Locate the cell with the specified text and output its [x, y] center coordinate. 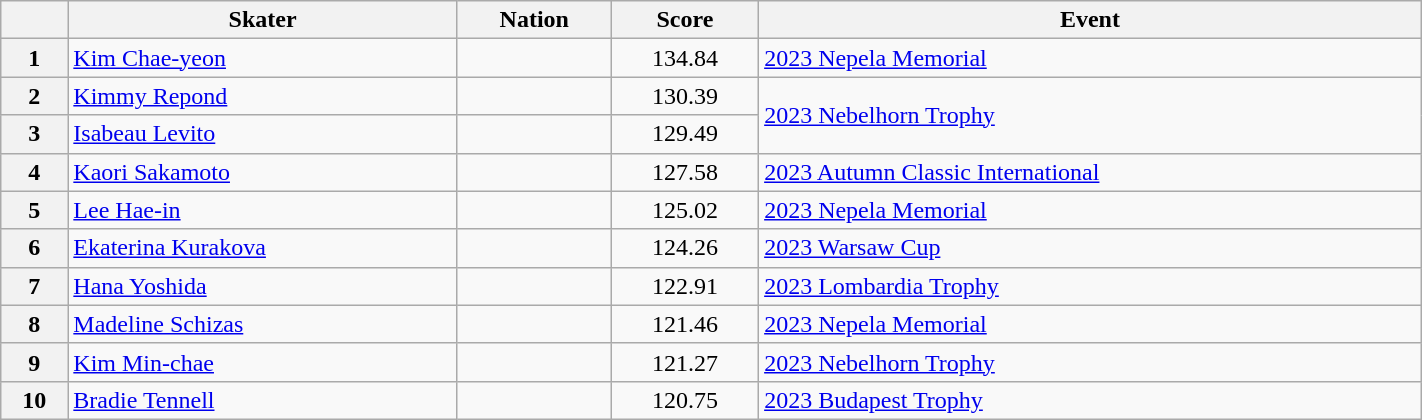
121.46 [684, 324]
10 [34, 400]
7 [34, 286]
Ekaterina Kurakova [263, 248]
Kaori Sakamoto [263, 172]
134.84 [684, 58]
121.27 [684, 362]
Event [1090, 20]
3 [34, 134]
Lee Hae-in [263, 210]
4 [34, 172]
5 [34, 210]
130.39 [684, 96]
Skater [263, 20]
2023 Lombardia Trophy [1090, 286]
Kimmy Repond [263, 96]
6 [34, 248]
122.91 [684, 286]
8 [34, 324]
124.26 [684, 248]
9 [34, 362]
1 [34, 58]
2023 Budapest Trophy [1090, 400]
Kim Chae-yeon [263, 58]
Score [684, 20]
Kim Min-chae [263, 362]
Isabeau Levito [263, 134]
Hana Yoshida [263, 286]
Bradie Tennell [263, 400]
2023 Warsaw Cup [1090, 248]
2 [34, 96]
Nation [534, 20]
2023 Autumn Classic International [1090, 172]
120.75 [684, 400]
125.02 [684, 210]
Madeline Schizas [263, 324]
127.58 [684, 172]
129.49 [684, 134]
